Provide the [X, Y] coordinate of the cell's center where the given text is located.  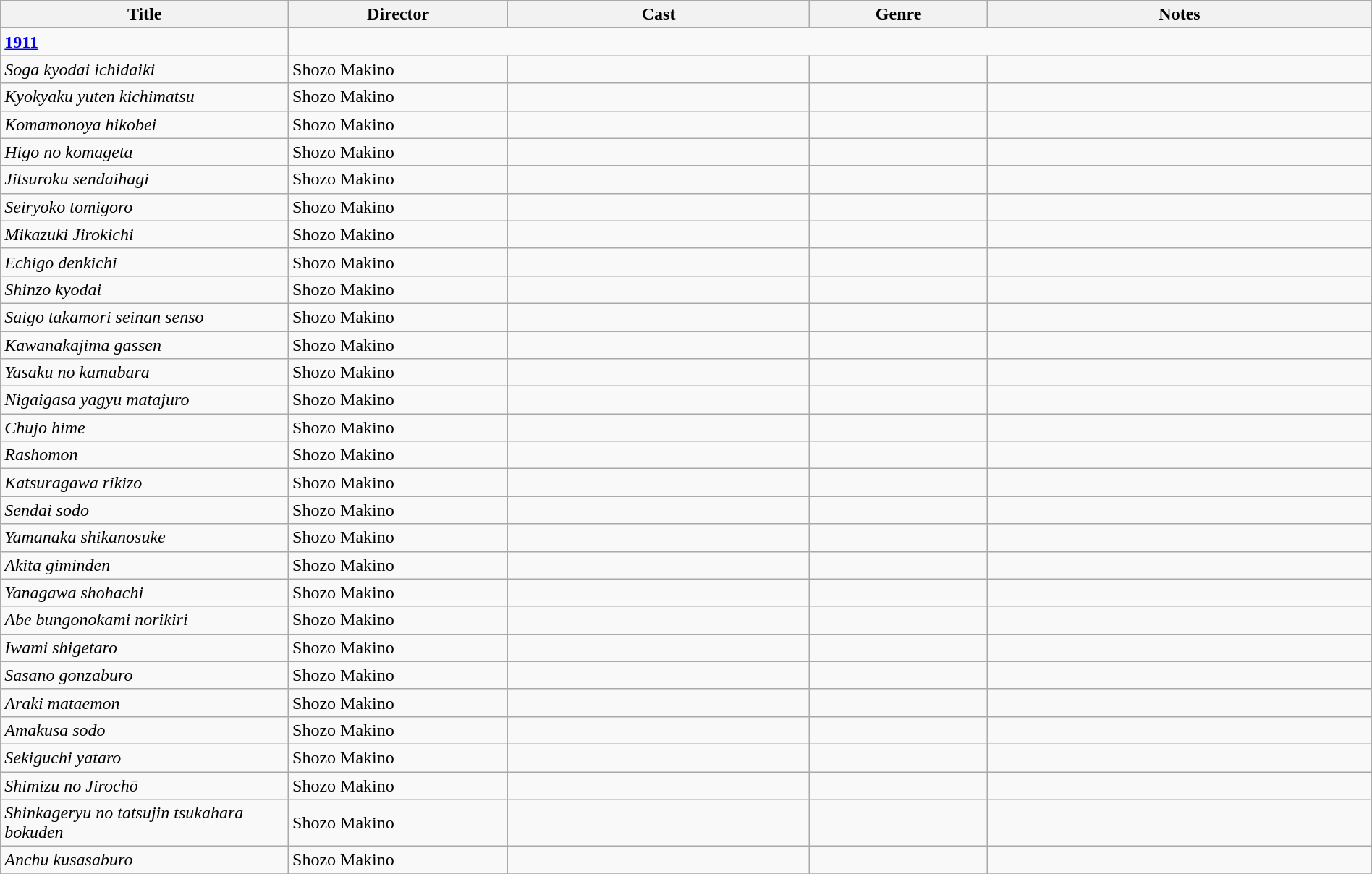
Yasaku no kamabara [145, 373]
Araki mataemon [145, 703]
Abe bungonokami norikiri [145, 620]
Mikazuki Jirokichi [145, 234]
Sekiguchi yataro [145, 758]
Shinzo kyodai [145, 289]
Rashomon [145, 455]
Title [145, 14]
Katsuragawa rikizo [145, 483]
Nigaigasa yagyu matajuro [145, 400]
Director [398, 14]
Shimizu no Jirochō [145, 785]
Akita giminden [145, 565]
Shinkageryu no tatsujin tsukahara bokuden [145, 823]
Kyokyaku yuten kichimatsu [145, 97]
Kawanakajima gassen [145, 345]
Higo no komageta [145, 152]
Seiryoko tomigoro [145, 207]
Jitsuroku sendaihagi [145, 179]
Genre [898, 14]
Cast [659, 14]
Soga kyodai ichidaiki [145, 69]
Sasano gonzaburo [145, 675]
Sendai sodo [145, 510]
Yanagawa shohachi [145, 593]
Yamanaka shikanosuke [145, 538]
Iwami shigetaro [145, 648]
Echigo denkichi [145, 262]
Komamonoya hikobei [145, 124]
1911 [145, 42]
Anchu kusasaburo [145, 860]
Saigo takamori seinan senso [145, 317]
Notes [1180, 14]
Chujo hime [145, 428]
Amakusa sodo [145, 730]
